Extract the [X, Y] coordinate from the center of the cell holding the provided text.  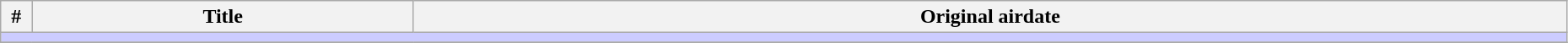
# [17, 17]
Original airdate [990, 17]
Title [223, 17]
